For the text-containing cell, return its midpoint in [x, y] coordinate format. 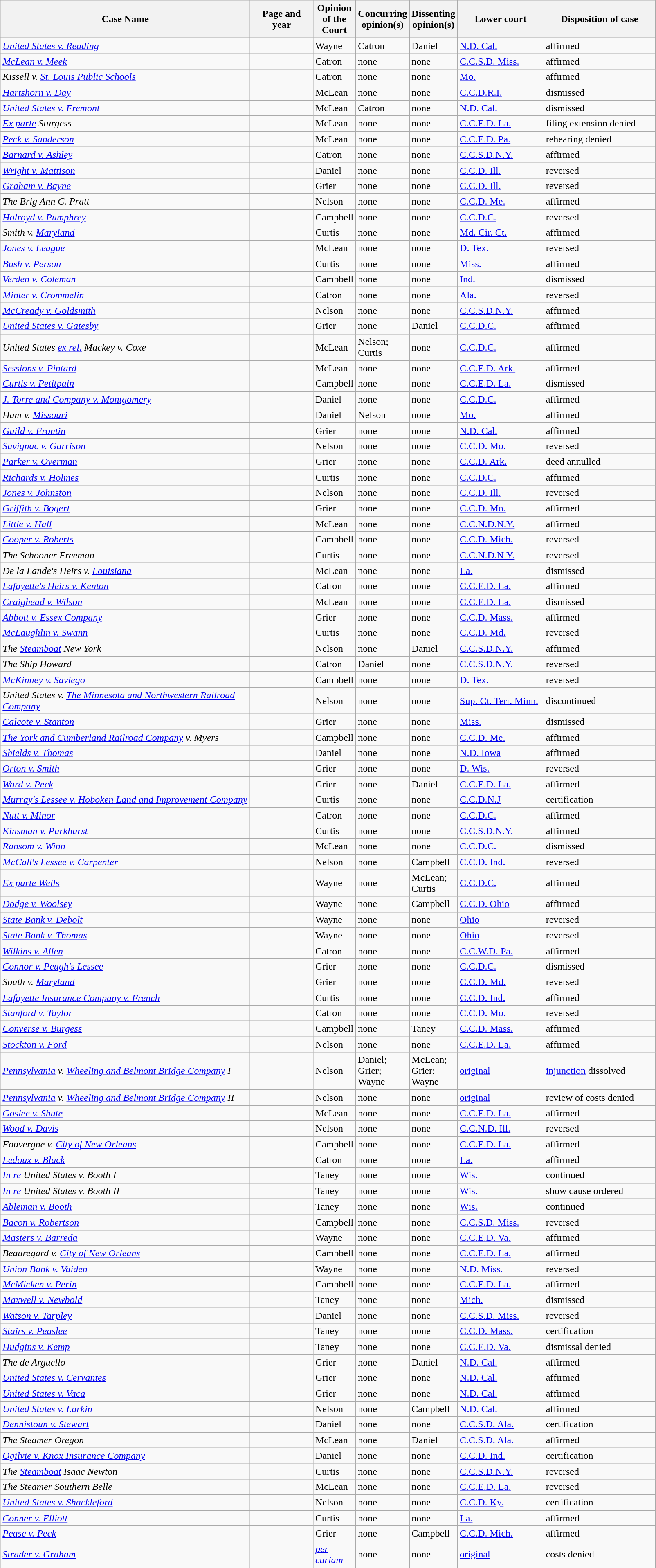
Graham v. Bayne [125, 186]
C.C.W.D. Pa. [501, 951]
Craighead v. Wilson [125, 602]
deed annulled [600, 461]
Cooper v. Roberts [125, 540]
discontinued [600, 700]
McLean; Grier; Wayne [434, 1071]
Murray's Lessee v. Hoboken Land and Improvement Company [125, 800]
C.C.E.D. Ark. [501, 368]
Guild v. Frontin [125, 430]
Griffith v. Bogert [125, 508]
Richards v. Holmes [125, 477]
dismissal denied [600, 1347]
United States ex rel. Mackey v. Coxe [125, 347]
C.C.D. Ark. [501, 461]
Parker v. Overman [125, 461]
The Steamboat Isaac Newton [125, 1471]
Curtis v. Petitpain [125, 384]
Nelson; Curtis [383, 347]
Ledoux v. Black [125, 1160]
J. Torre and Company v. Montgomery [125, 399]
McMicken v. Perin [125, 1285]
Jones v. League [125, 248]
Shields v. Thomas [125, 753]
State Bank v. Debolt [125, 920]
Stanford v. Taylor [125, 1013]
Ala. [501, 295]
Jones v. Johnston [125, 493]
United States v. Larkin [125, 1409]
Goslee v. Shute [125, 1113]
C.C.D. Ky. [501, 1502]
Pennsylvania v. Wheeling and Belmont Bridge Company I [125, 1071]
McLaughlin v. Swann [125, 633]
review of costs denied [600, 1098]
Conner v. Elliott [125, 1518]
Wood v. Davis [125, 1129]
Ogilvie v. Knox Insurance Company [125, 1456]
Maxwell v. Newbold [125, 1300]
The Steamer Oregon [125, 1440]
Daniel; Grier; Wayne [383, 1071]
Barnard v. Ashley [125, 155]
Kissell v. St. Louis Public Schools [125, 77]
Sup. Ct. Terr. Minn. [501, 700]
Stockton v. Ford [125, 1044]
Lower court [501, 19]
Opinion of the Court [334, 19]
Ex parte Wells [125, 883]
The York and Cumberland Railroad Company v. Myers [125, 738]
Union Bank v. Vaiden [125, 1269]
Watson v. Tarpley [125, 1316]
Hartshorn v. Day [125, 92]
United States v. Shackleford [125, 1502]
Dennistoun v. Stewart [125, 1424]
De la Lande's Heirs v. Louisiana [125, 571]
Ward v. Peck [125, 784]
Smith v. Maryland [125, 233]
per curiam [334, 1555]
Fouvergne v. City of New Orleans [125, 1144]
D. Wis. [501, 769]
C.C.D.R.I. [501, 92]
The Schooner Freeman [125, 555]
Connor v. Peugh's Lessee [125, 966]
Calcote v. Stanton [125, 722]
Md. Cir. Ct. [501, 233]
Orton v. Smith [125, 769]
Nutt v. Minor [125, 815]
McLean; Curtis [434, 883]
Verden v. Coleman [125, 279]
Page and year [282, 19]
show cause ordered [600, 1191]
Pennsylvania v. Wheeling and Belmont Bridge Company II [125, 1098]
McLean v. Meek [125, 61]
McKinney v. Saviego [125, 679]
Ex parte Sturgess [125, 124]
Pease v. Peck [125, 1534]
Concurring opinion(s) [383, 19]
The Brig Ann C. Pratt [125, 201]
United States v. Reading [125, 46]
Disposition of case [600, 19]
Wilkins v. Allen [125, 951]
Sessions v. Pintard [125, 368]
Converse v. Burgess [125, 1029]
Holroyd v. Pumphrey [125, 217]
Strader v. Graham [125, 1555]
United States v. The Minnesota and Northwestern Railroad Company [125, 700]
Beauregard v. City of New Orleans [125, 1253]
Kinsman v. Parkhurst [125, 831]
Stairs v. Peaslee [125, 1331]
The Ship Howard [125, 664]
Wright v. Mattison [125, 170]
Ransom v. Winn [125, 846]
C.C.D. Ohio [501, 904]
United States v. Vaca [125, 1393]
Mich. [501, 1300]
N.D. Miss. [501, 1269]
C.C.E.D. Pa. [501, 139]
Minter v. Crommelin [125, 295]
Case Name [125, 19]
McCready v. Goldsmith [125, 310]
Bacon v. Robertson [125, 1222]
United States v. Gatesby [125, 326]
Ableman v. Booth [125, 1206]
In re United States v. Booth I [125, 1175]
Abbott v. Essex Company [125, 617]
McCall's Lessee v. Carpenter [125, 862]
Savignac v. Garrison [125, 446]
Ham v. Missouri [125, 415]
injunction dissolved [600, 1071]
In re United States v. Booth II [125, 1191]
United States v. Cervantes [125, 1378]
N.D. Iowa [501, 753]
Masters v. Barreda [125, 1237]
filing extension denied [600, 124]
Little v. Hall [125, 524]
The Steamer Southern Belle [125, 1487]
Ind. [501, 279]
The de Arguello [125, 1362]
C.C.N.D. Ill. [501, 1129]
C.C.D.N.J [501, 800]
rehearing denied [600, 139]
Lafayette's Heirs v. Kenton [125, 586]
costs denied [600, 1555]
Dodge v. Woolsey [125, 904]
Lafayette Insurance Company v. French [125, 998]
The Steamboat New York [125, 648]
South v. Maryland [125, 982]
State Bank v. Thomas [125, 935]
Peck v. Sanderson [125, 139]
Hudgins v. Kemp [125, 1347]
Dissenting opinion(s) [434, 19]
Bush v. Person [125, 264]
United States v. Fremont [125, 108]
